For the text-containing cell, return its midpoint in [x, y] coordinate format. 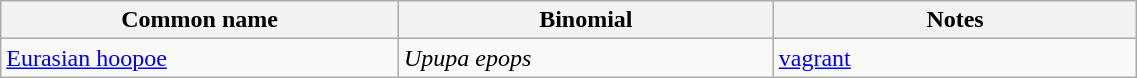
Upupa epops [586, 58]
Notes [955, 20]
Eurasian hoopoe [200, 58]
vagrant [955, 58]
Binomial [586, 20]
Common name [200, 20]
